Return the [X, Y] coordinate for the center point of the cell that contains the specified text.  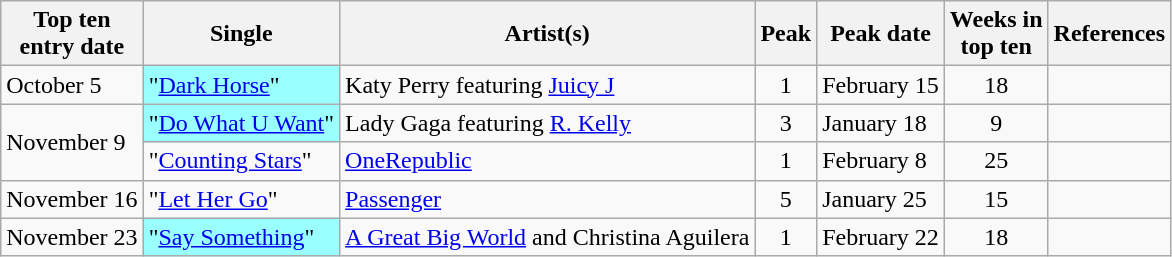
"Let Her Go" [241, 199]
9 [996, 123]
November 23 [72, 237]
"Counting Stars" [241, 161]
References [1110, 34]
A Great Big World and Christina Aguilera [548, 237]
November 9 [72, 142]
Single [241, 34]
"Do What U Want" [241, 123]
Weeks intop ten [996, 34]
January 25 [881, 199]
Peak [786, 34]
January 18 [881, 123]
OneRepublic [548, 161]
25 [996, 161]
Lady Gaga featuring R. Kelly [548, 123]
Top tenentry date [72, 34]
February 8 [881, 161]
Artist(s) [548, 34]
February 22 [881, 237]
Passenger [548, 199]
15 [996, 199]
3 [786, 123]
"Dark Horse" [241, 85]
"Say Something" [241, 237]
November 16 [72, 199]
February 15 [881, 85]
October 5 [72, 85]
Peak date [881, 34]
5 [786, 199]
Katy Perry featuring Juicy J [548, 85]
